Identify which cell holds the provided text, then report its [x, y] central coordinate. 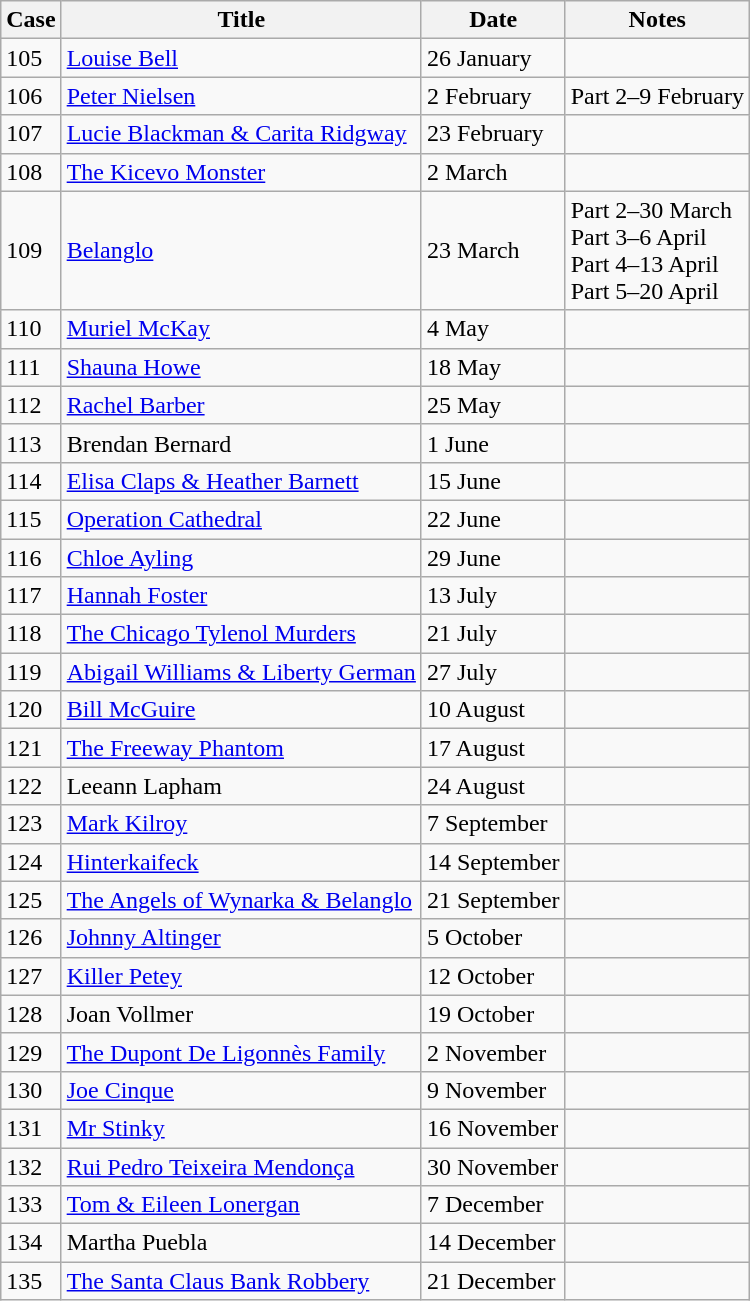
The Santa Claus Bank Robbery [241, 1281]
Date [493, 20]
124 [31, 862]
5 October [493, 938]
Tom & Eileen Lonergan [241, 1205]
Joe Cinque [241, 1090]
Case [31, 20]
13 July [493, 596]
108 [31, 172]
Peter Nielsen [241, 96]
Louise Bell [241, 58]
Rui Pedro Teixeira Mendonça [241, 1167]
113 [31, 443]
24 August [493, 786]
132 [31, 1167]
Joan Vollmer [241, 1014]
126 [31, 938]
21 September [493, 900]
135 [31, 1281]
2 March [493, 172]
19 October [493, 1014]
2 November [493, 1052]
Johnny Altinger [241, 938]
Muriel McKay [241, 329]
The Chicago Tylenol Murders [241, 634]
21 December [493, 1281]
14 December [493, 1243]
115 [31, 519]
The Freeway Phantom [241, 748]
Operation Cathedral [241, 519]
4 May [493, 329]
Part 2–30 MarchPart 3–6 AprilPart 4–13 AprilPart 5–20 April [657, 250]
25 May [493, 405]
114 [31, 481]
Part 2–9 February [657, 96]
7 September [493, 824]
116 [31, 557]
The Kicevo Monster [241, 172]
Mr Stinky [241, 1128]
The Dupont De Ligonnès Family [241, 1052]
23 February [493, 134]
129 [31, 1052]
107 [31, 134]
27 July [493, 672]
111 [31, 367]
Leeann Lapham [241, 786]
127 [31, 976]
16 November [493, 1128]
Hinterkaifeck [241, 862]
14 September [493, 862]
10 August [493, 710]
Brendan Bernard [241, 443]
Killer Petey [241, 976]
Elisa Claps & Heather Barnett [241, 481]
117 [31, 596]
Lucie Blackman & Carita Ridgway [241, 134]
18 May [493, 367]
7 December [493, 1205]
22 June [493, 519]
123 [31, 824]
9 November [493, 1090]
Belanglo [241, 250]
134 [31, 1243]
23 March [493, 250]
1 June [493, 443]
Title [241, 20]
17 August [493, 748]
125 [31, 900]
The Angels of Wynarka & Belanglo [241, 900]
120 [31, 710]
26 January [493, 58]
Notes [657, 20]
2 February [493, 96]
Shauna Howe [241, 367]
12 October [493, 976]
133 [31, 1205]
131 [31, 1128]
109 [31, 250]
Bill McGuire [241, 710]
30 November [493, 1167]
112 [31, 405]
119 [31, 672]
110 [31, 329]
128 [31, 1014]
121 [31, 748]
29 June [493, 557]
130 [31, 1090]
Mark Kilroy [241, 824]
106 [31, 96]
Chloe Ayling [241, 557]
Martha Puebla [241, 1243]
Rachel Barber [241, 405]
118 [31, 634]
Abigail Williams & Liberty German [241, 672]
105 [31, 58]
122 [31, 786]
21 July [493, 634]
Hannah Foster [241, 596]
15 June [493, 481]
